Detect which cell encompasses the target text, then output its (X, Y) center coordinate. 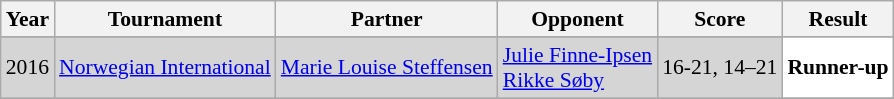
Marie Louise Steffensen (387, 68)
Opponent (578, 19)
2016 (28, 68)
Tournament (165, 19)
Result (838, 19)
Score (720, 19)
Norwegian International (165, 68)
Year (28, 19)
Julie Finne-Ipsen Rikke Søby (578, 68)
Runner-up (838, 68)
16-21, 14–21 (720, 68)
Partner (387, 19)
